Extract the [X, Y] coordinate from the center of the cell holding the provided text.  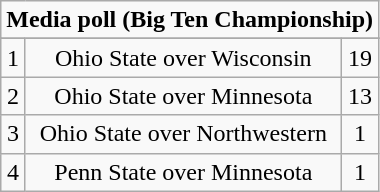
Ohio State over Minnesota [183, 96]
Ohio State over Northwestern [183, 134]
2 [13, 96]
3 [13, 134]
13 [360, 96]
Penn State over Minnesota [183, 172]
4 [13, 172]
Media poll (Big Ten Championship) [190, 20]
Ohio State over Wisconsin [183, 58]
19 [360, 58]
